Pinpoint the cell where the given text exists, returning its (X, Y) midpoint coordinate. 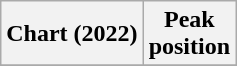
Chart (2022) (72, 34)
Peakposition (189, 34)
